Search for the cell housing the specified text and yield its [x, y] center coordinate. 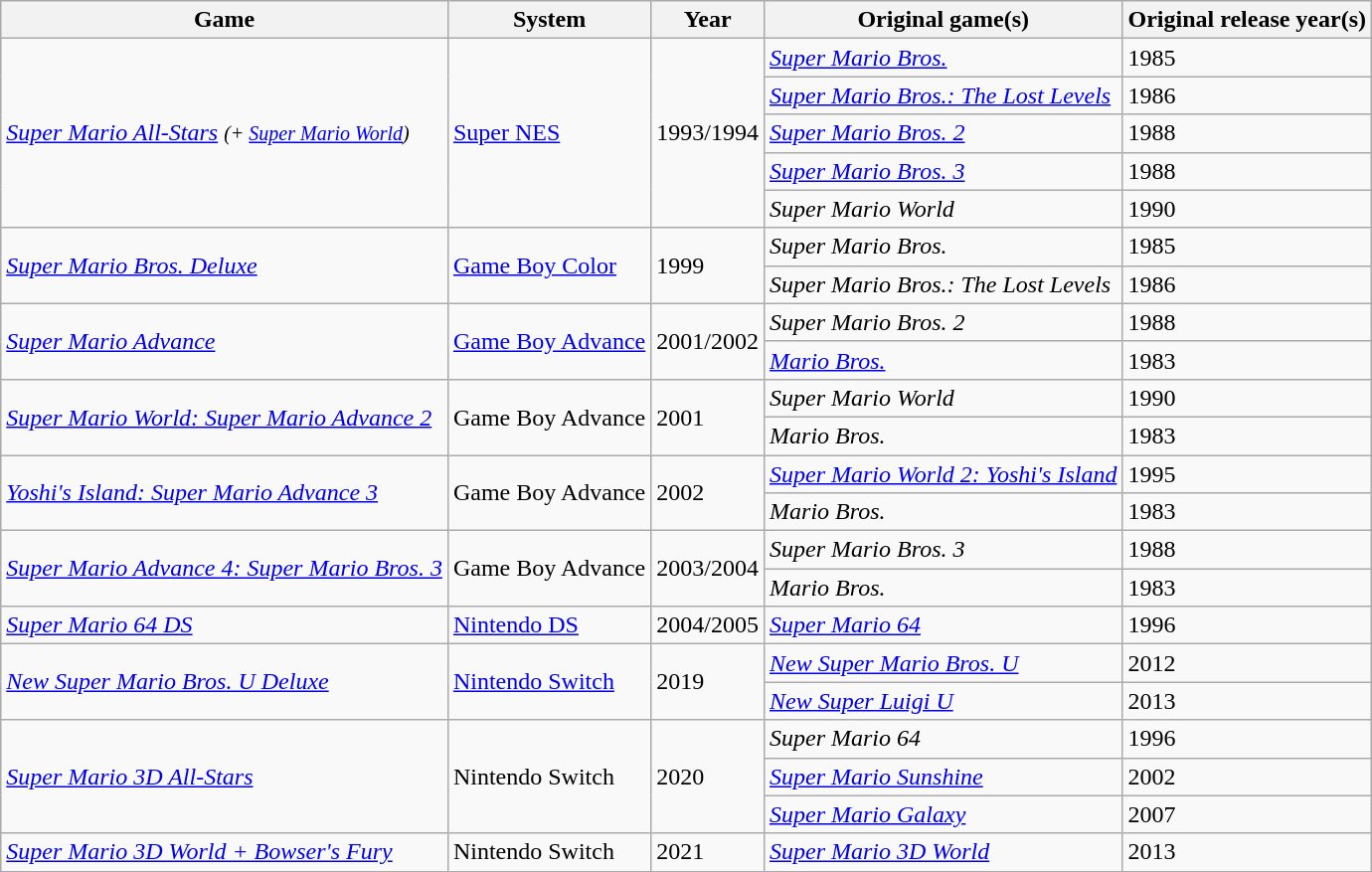
Super Mario 64 DS [225, 625]
Original game(s) [943, 20]
2019 [708, 682]
New Super Luigi U [943, 701]
Year [708, 20]
Super Mario 3D World + Bowser's Fury [225, 852]
New Super Mario Bros. U Deluxe [225, 682]
2020 [708, 777]
1999 [708, 265]
Super Mario World 2: Yoshi's Island [943, 474]
1993/1994 [708, 133]
Super Mario World: Super Mario Advance 2 [225, 417]
New Super Mario Bros. U [943, 663]
System [549, 20]
Super Mario 3D All-Stars [225, 777]
Super Mario Advance 4: Super Mario Bros. 3 [225, 569]
Super Mario 3D World [943, 852]
2003/2004 [708, 569]
Super Mario All-Stars (+ Super Mario World) [225, 133]
Original release year(s) [1247, 20]
2004/2005 [708, 625]
2001 [708, 417]
Super Mario Sunshine [943, 777]
1995 [1247, 474]
Game [225, 20]
2001/2002 [708, 341]
2012 [1247, 663]
2021 [708, 852]
Game Boy Color [549, 265]
2007 [1247, 814]
Yoshi's Island: Super Mario Advance 3 [225, 493]
Super NES [549, 133]
Super Mario Bros. Deluxe [225, 265]
Super Mario Galaxy [943, 814]
Super Mario Advance [225, 341]
Nintendo DS [549, 625]
